Search for the cell housing the specified text and yield its [x, y] center coordinate. 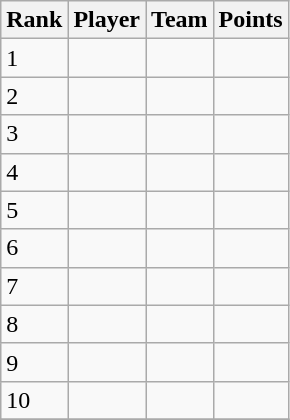
4 [34, 172]
Team [180, 20]
2 [34, 96]
6 [34, 248]
9 [34, 362]
5 [34, 210]
8 [34, 324]
7 [34, 286]
Player [107, 20]
3 [34, 134]
1 [34, 58]
Rank [34, 20]
Points [250, 20]
10 [34, 400]
